Find where the given text appears and provide that cell's center as (x, y) coordinate. 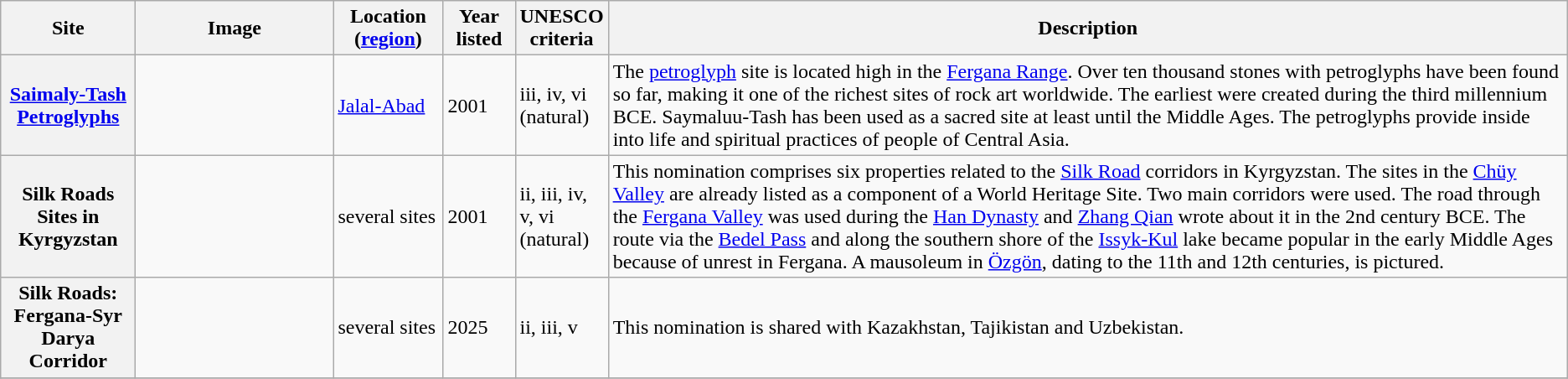
Jalal-Abad (389, 106)
Year listed (479, 29)
2025 (479, 327)
ii, iii, iv, v, vi (natural) (561, 216)
Silk Roads: Fergana-Syr Darya Corridor (69, 327)
Description (1087, 29)
iii, iv, vi (natural) (561, 106)
Location (region) (389, 29)
UNESCO criteria (561, 29)
This nomination is shared with Kazakhstan, Tajikistan and Uzbekistan. (1087, 327)
Image (235, 29)
Saimaly-Tash Petroglyphs (69, 106)
Site (69, 29)
ii, iii, v (561, 327)
Silk Roads Sites in Kyrgyzstan (69, 216)
